Pinpoint the cell where the given text exists, returning its (x, y) midpoint coordinate. 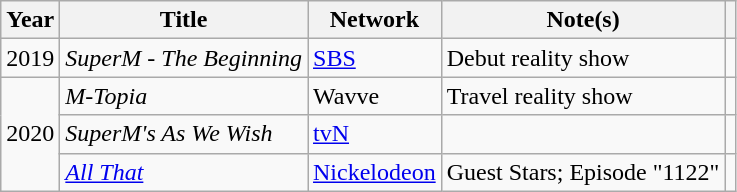
Debut reality show (583, 58)
Wavve (375, 96)
Note(s) (583, 20)
SuperM - The Beginning (184, 58)
tvN (375, 134)
Nickelodeon (375, 172)
SBS (375, 58)
2019 (30, 58)
M-Topia (184, 96)
SuperM's As We Wish (184, 134)
Title (184, 20)
Travel reality show (583, 96)
Guest Stars; Episode "1122" (583, 172)
Year (30, 20)
Network (375, 20)
All That (184, 172)
2020 (30, 134)
